From the cell containing the given text, extract its center point as [x, y] coordinate. 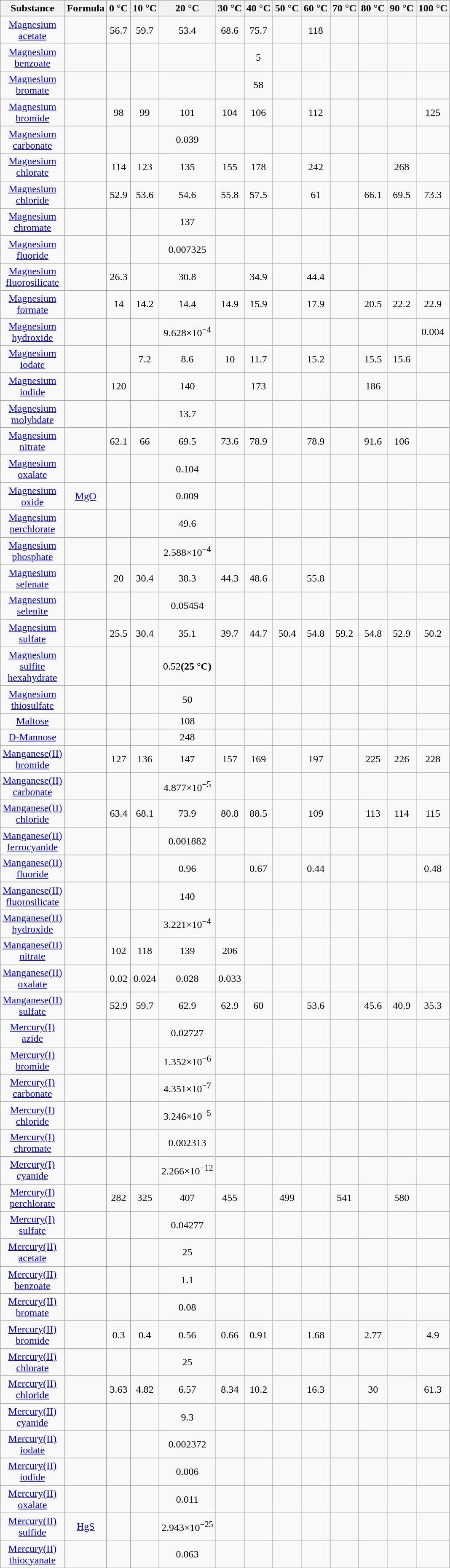
0.4 [145, 1335]
Magnesium selenite [32, 606]
17.9 [316, 304]
68.6 [230, 30]
Magnesium chloride [32, 195]
3.63 [118, 1390]
35.3 [433, 1005]
Mercury(II) chloride [32, 1390]
6.57 [187, 1390]
147 [187, 759]
13.7 [187, 414]
38.3 [187, 578]
15.6 [402, 359]
100 °C [433, 8]
88.5 [258, 814]
10 °C [145, 8]
0.44 [316, 869]
169 [258, 759]
120 [118, 387]
0.52(25 °C) [187, 666]
5 [258, 57]
0.67 [258, 869]
Mercury(II) benzoate [32, 1280]
Mercury(II) cyanide [32, 1417]
30.8 [187, 276]
Formula [86, 8]
0.08 [187, 1307]
Mercury(I) azide [32, 1033]
1.352×10−6 [187, 1060]
136 [145, 759]
26.3 [118, 276]
50 [187, 700]
25.5 [118, 633]
Manganese(II) fluoride [32, 869]
178 [258, 167]
73.9 [187, 814]
0.04277 [187, 1225]
14.4 [187, 304]
0.028 [187, 978]
499 [287, 1198]
Mercury(I) cyanide [32, 1170]
Magnesium benzoate [32, 57]
Mercury(I) carbonate [32, 1088]
173 [258, 387]
44.4 [316, 276]
MgO [86, 496]
15.5 [373, 359]
50.4 [287, 633]
135 [187, 167]
0.002372 [187, 1445]
0.039 [187, 140]
0.011 [187, 1499]
90 °C [402, 8]
80.8 [230, 814]
63.4 [118, 814]
58 [258, 85]
20 °C [187, 8]
1.68 [316, 1335]
Manganese(II) chloride [32, 814]
Manganese(II) oxalate [32, 978]
112 [316, 112]
0.063 [187, 1554]
Substance [32, 8]
30 °C [230, 8]
102 [118, 951]
Mercury(I) chloride [32, 1115]
Magnesium iodate [32, 359]
10.2 [258, 1390]
Magnesium fluoride [32, 249]
Manganese(II) hydroxide [32, 924]
Mercury(II) bromate [32, 1307]
0.007325 [187, 249]
0.05454 [187, 606]
Manganese(II) bromide [32, 759]
Magnesium perchlorate [32, 523]
14 [118, 304]
73.3 [433, 195]
137 [187, 222]
113 [373, 814]
127 [118, 759]
Magnesium acetate [32, 30]
4.82 [145, 1390]
226 [402, 759]
Magnesium sulfate [32, 633]
Mercury(I) sulfate [32, 1225]
Magnesium chromate [32, 222]
1.1 [187, 1280]
14.2 [145, 304]
Manganese(II) sulfate [32, 1005]
0.006 [187, 1472]
44.3 [230, 578]
22.9 [433, 304]
155 [230, 167]
0.48 [433, 869]
66.1 [373, 195]
16.3 [316, 1390]
325 [145, 1198]
197 [316, 759]
Magnesium oxide [32, 496]
0.033 [230, 978]
48.6 [258, 578]
91.6 [373, 442]
455 [230, 1198]
15.2 [316, 359]
115 [433, 814]
268 [402, 167]
4.877×10−5 [187, 786]
Manganese(II) carbonate [32, 786]
Mercury(II) oxalate [32, 1499]
D-Mannose [32, 737]
Magnesium sulfite hexahydrate [32, 666]
53.4 [187, 30]
Mercury(I) perchlorate [32, 1198]
7.2 [145, 359]
Magnesium oxalate [32, 469]
0 °C [118, 8]
10 [230, 359]
Mercury(I) bromide [32, 1060]
Magnesium selenate [32, 578]
Magnesium iodide [32, 387]
242 [316, 167]
0.91 [258, 1335]
Mercury(I) chromate [32, 1143]
14.9 [230, 304]
282 [118, 1198]
0.002313 [187, 1143]
580 [402, 1198]
0.56 [187, 1335]
Mercury(II) iodate [32, 1445]
HgS [86, 1526]
0.001882 [187, 841]
Manganese(II) nitrate [32, 951]
54.6 [187, 195]
186 [373, 387]
Mercury(II) thiocyanate [32, 1554]
157 [230, 759]
206 [230, 951]
Magnesium formate [32, 304]
0.3 [118, 1335]
Mercury(II) acetate [32, 1252]
40.9 [402, 1005]
Magnesium bromate [32, 85]
9.628×10−4 [187, 331]
30 [373, 1390]
40 °C [258, 8]
248 [187, 737]
0.104 [187, 469]
99 [145, 112]
Magnesium hydroxide [32, 331]
57.5 [258, 195]
139 [187, 951]
0.02 [118, 978]
62.1 [118, 442]
49.6 [187, 523]
109 [316, 814]
39.7 [230, 633]
60 [258, 1005]
20.5 [373, 304]
0.96 [187, 869]
20 [118, 578]
Magnesium carbonate [32, 140]
Magnesium molybdate [32, 414]
2.588×10−4 [187, 551]
Maltose [32, 721]
9.3 [187, 1417]
Magnesium nitrate [32, 442]
108 [187, 721]
228 [433, 759]
Manganese(II) ferrocyanide [32, 841]
61 [316, 195]
45.6 [373, 1005]
8.6 [187, 359]
60 °C [316, 8]
35.1 [187, 633]
0.024 [145, 978]
541 [344, 1198]
56.7 [118, 30]
104 [230, 112]
225 [373, 759]
11.7 [258, 359]
15.9 [258, 304]
Magnesium thiosulfate [32, 700]
68.1 [145, 814]
0.009 [187, 496]
50 °C [287, 8]
123 [145, 167]
61.3 [433, 1390]
Mercury(II) bromide [32, 1335]
34.9 [258, 276]
407 [187, 1198]
125 [433, 112]
4.9 [433, 1335]
0.66 [230, 1335]
0.004 [433, 331]
0.02727 [187, 1033]
Magnesium bromide [32, 112]
Mercury(II) chlorate [32, 1362]
50.2 [433, 633]
Magnesium fluorosilicate [32, 276]
2.266×10−12 [187, 1170]
75.7 [258, 30]
Manganese(II) fluorosilicate [32, 896]
59.2 [344, 633]
73.6 [230, 442]
80 °C [373, 8]
70 °C [344, 8]
Magnesium phosphate [32, 551]
3.246×10−5 [187, 1115]
22.2 [402, 304]
Mercury(II) iodide [32, 1472]
Mercury(II) sulfide [32, 1526]
98 [118, 112]
Magnesium chlorate [32, 167]
101 [187, 112]
8.34 [230, 1390]
4.351×10−7 [187, 1088]
3.221×10−4 [187, 924]
2.77 [373, 1335]
2.943×10−25 [187, 1526]
66 [145, 442]
44.7 [258, 633]
